Pinpoint the cell where the given text exists, returning its (X, Y) midpoint coordinate. 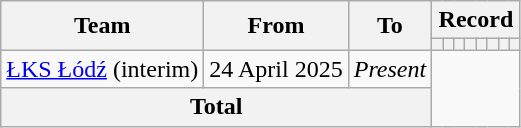
Team (102, 26)
To (390, 26)
Total (216, 107)
24 April 2025 (276, 69)
ŁKS Łódź (interim) (102, 69)
From (276, 26)
Present (390, 69)
Record (476, 20)
